Scan for the cell matching the given text and deliver its [X, Y] coordinate at center. 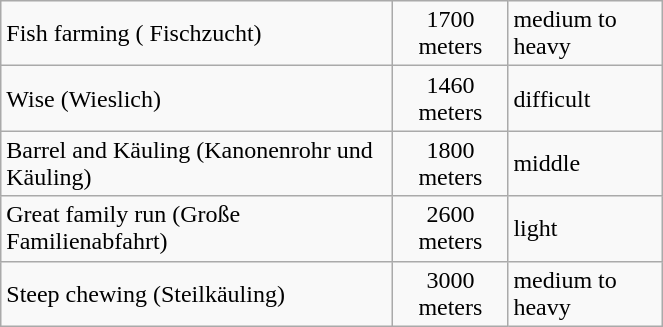
light [586, 228]
difficult [586, 98]
2600 meters [450, 228]
middle [586, 164]
Wise (Wieslich) [197, 98]
Barrel and Käuling (Kanonenrohr und Käuling) [197, 164]
3000 meters [450, 294]
1800 meters [450, 164]
Fish farming ( Fischzucht) [197, 34]
1700 meters [450, 34]
Great family run (Große Familienabfahrt) [197, 228]
Steep chewing (Steilkäuling) [197, 294]
1460 meters [450, 98]
